Output the (X, Y) coordinate of the center of the cell containing the given text.  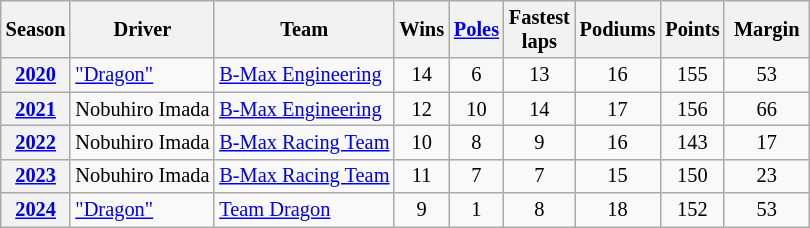
13 (540, 75)
Wins (422, 29)
143 (692, 142)
11 (422, 176)
156 (692, 109)
155 (692, 75)
15 (618, 176)
2024 (36, 210)
12 (422, 109)
Podiums (618, 29)
Season (36, 29)
2020 (36, 75)
2021 (36, 109)
6 (476, 75)
18 (618, 210)
150 (692, 176)
66 (766, 109)
1 (476, 210)
Poles (476, 29)
Team (304, 29)
Driver (142, 29)
Fastest laps (540, 29)
Margin (766, 29)
2022 (36, 142)
152 (692, 210)
23 (766, 176)
Points (692, 29)
Team Dragon (304, 210)
2023 (36, 176)
